Scan for the cell matching the given text and deliver its (X, Y) coordinate at center. 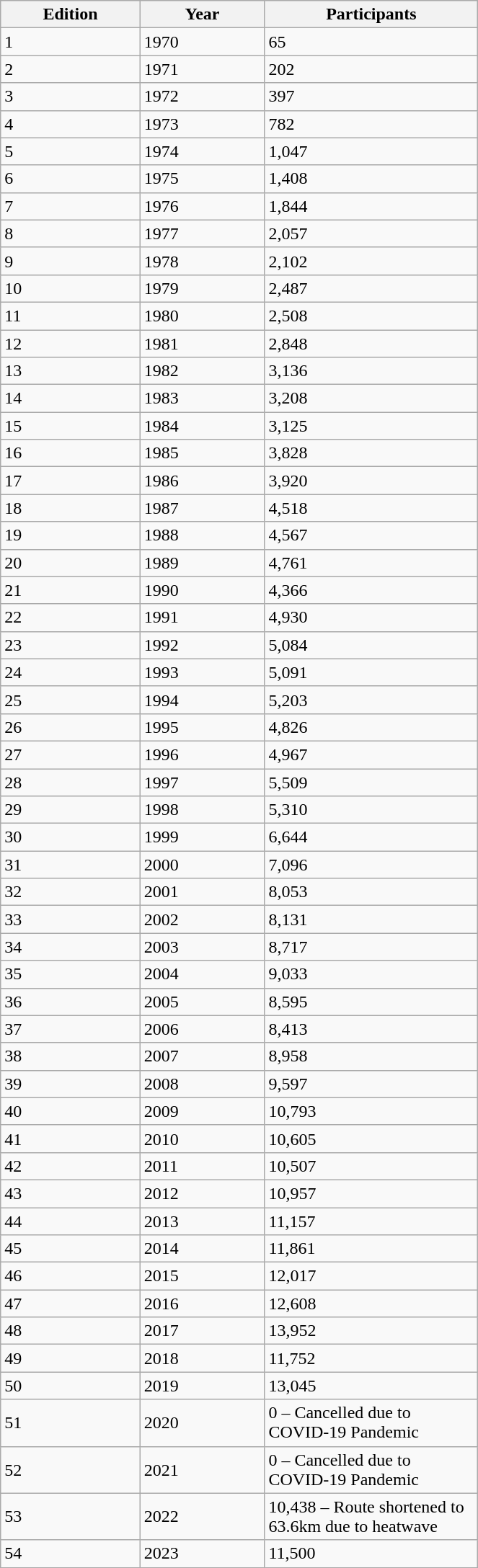
1971 (202, 69)
Participants (371, 14)
33 (71, 919)
11,157 (371, 1221)
1979 (202, 288)
42 (71, 1166)
2002 (202, 919)
13 (71, 371)
8,131 (371, 919)
45 (71, 1249)
2015 (202, 1276)
37 (71, 1029)
31 (71, 865)
47 (71, 1304)
10,438 – Route shortened to 63.6km due to heatwave (371, 1516)
30 (71, 837)
4,930 (371, 618)
2003 (202, 947)
8 (71, 233)
2 (71, 69)
4,761 (371, 563)
10,507 (371, 1166)
2011 (202, 1166)
1,408 (371, 179)
2006 (202, 1029)
11,752 (371, 1358)
2004 (202, 974)
40 (71, 1111)
49 (71, 1358)
10 (71, 288)
3,125 (371, 426)
50 (71, 1386)
3,208 (371, 398)
1976 (202, 206)
4,518 (371, 508)
16 (71, 453)
1984 (202, 426)
1973 (202, 124)
Year (202, 14)
1996 (202, 754)
1977 (202, 233)
10,605 (371, 1139)
2,487 (371, 288)
19 (71, 535)
2000 (202, 865)
Edition (71, 14)
6,644 (371, 837)
1981 (202, 344)
8,053 (371, 892)
1998 (202, 810)
2,508 (371, 316)
7 (71, 206)
15 (71, 426)
397 (371, 97)
4 (71, 124)
1974 (202, 151)
35 (71, 974)
1992 (202, 645)
1993 (202, 672)
2022 (202, 1516)
3,828 (371, 453)
24 (71, 672)
2021 (202, 1470)
29 (71, 810)
51 (71, 1422)
41 (71, 1139)
4,366 (371, 590)
2010 (202, 1139)
2023 (202, 1554)
12,017 (371, 1276)
1 (71, 42)
12 (71, 344)
1994 (202, 700)
1975 (202, 179)
1995 (202, 727)
26 (71, 727)
1978 (202, 261)
52 (71, 1470)
27 (71, 754)
2005 (202, 1002)
1980 (202, 316)
13,952 (371, 1331)
38 (71, 1056)
39 (71, 1084)
32 (71, 892)
1990 (202, 590)
48 (71, 1331)
7,096 (371, 865)
202 (371, 69)
14 (71, 398)
17 (71, 481)
1986 (202, 481)
2009 (202, 1111)
6 (71, 179)
11 (71, 316)
9 (71, 261)
10,957 (371, 1193)
11,861 (371, 1249)
3,920 (371, 481)
8,595 (371, 1002)
1988 (202, 535)
5,203 (371, 700)
3,136 (371, 371)
2008 (202, 1084)
2017 (202, 1331)
2,057 (371, 233)
2012 (202, 1193)
34 (71, 947)
2020 (202, 1422)
1972 (202, 97)
5 (71, 151)
2018 (202, 1358)
18 (71, 508)
25 (71, 700)
1989 (202, 563)
1997 (202, 782)
3 (71, 97)
4,567 (371, 535)
23 (71, 645)
2013 (202, 1221)
5,509 (371, 782)
28 (71, 782)
8,413 (371, 1029)
43 (71, 1193)
1985 (202, 453)
2007 (202, 1056)
1999 (202, 837)
2001 (202, 892)
4,826 (371, 727)
1983 (202, 398)
21 (71, 590)
2014 (202, 1249)
8,717 (371, 947)
2,102 (371, 261)
9,597 (371, 1084)
65 (371, 42)
54 (71, 1554)
11,500 (371, 1554)
1,047 (371, 151)
4,967 (371, 754)
1982 (202, 371)
5,084 (371, 645)
1,844 (371, 206)
20 (71, 563)
1987 (202, 508)
8,958 (371, 1056)
5,091 (371, 672)
22 (71, 618)
2,848 (371, 344)
53 (71, 1516)
10,793 (371, 1111)
1991 (202, 618)
2016 (202, 1304)
9,033 (371, 974)
12,608 (371, 1304)
1970 (202, 42)
46 (71, 1276)
782 (371, 124)
36 (71, 1002)
13,045 (371, 1386)
2019 (202, 1386)
5,310 (371, 810)
44 (71, 1221)
